Search for the cell housing the specified text and yield its [x, y] center coordinate. 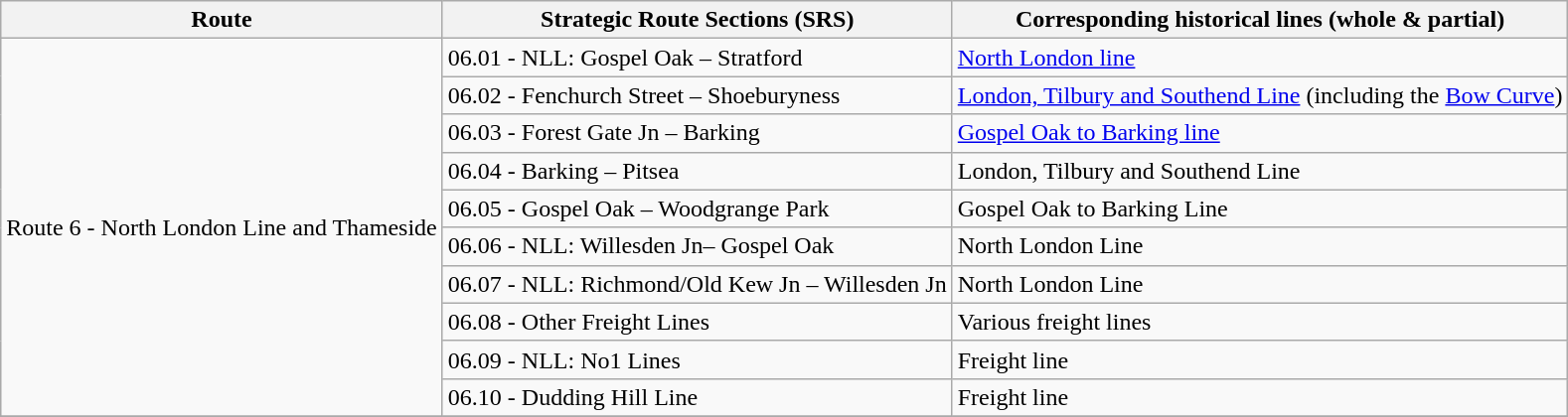
06.02 - Fenchurch Street – Shoeburyness [698, 95]
Route [223, 20]
Gospel Oak to Barking line [1260, 133]
North London line [1260, 58]
Corresponding historical lines (whole & partial) [1260, 20]
Route 6 - North London Line and Thameside [223, 228]
London, Tilbury and Southend Line (including the Bow Curve) [1260, 95]
Various freight lines [1260, 322]
06.01 - NLL: Gospel Oak – Stratford [698, 58]
06.09 - NLL: No1 Lines [698, 359]
06.08 - Other Freight Lines [698, 322]
06.05 - Gospel Oak – Woodgrange Park [698, 208]
London, Tilbury and Southend Line [1260, 171]
06.03 - Forest Gate Jn – Barking [698, 133]
06.04 - Barking – Pitsea [698, 171]
Gospel Oak to Barking Line [1260, 208]
06.07 - NLL: Richmond/Old Kew Jn – Willesden Jn [698, 284]
Strategic Route Sections (SRS) [698, 20]
06.10 - Dudding Hill Line [698, 397]
06.06 - NLL: Willesden Jn– Gospel Oak [698, 246]
